Return the (x, y) coordinate for the center point of the cell that contains the specified text.  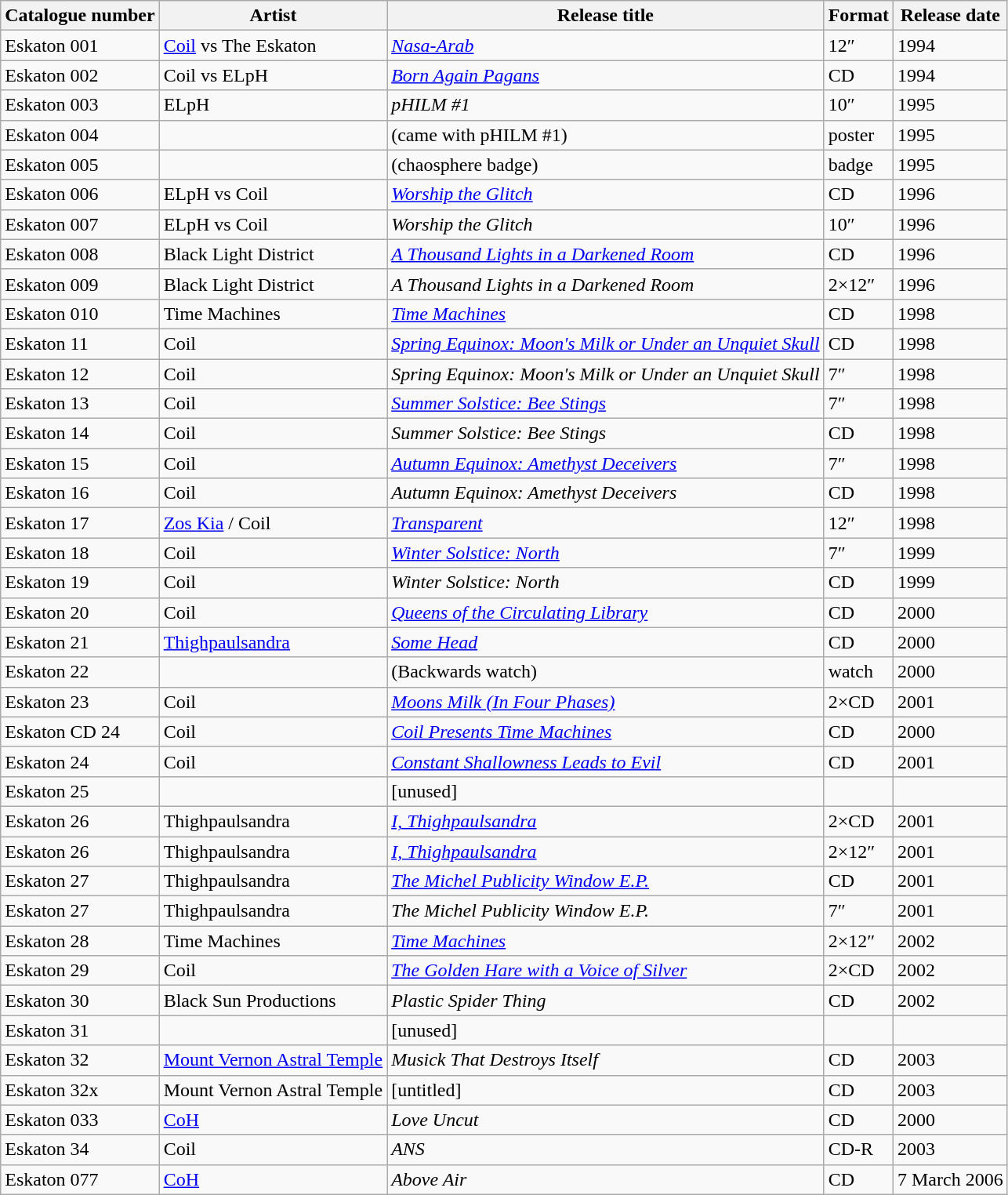
Eskaton 15 (80, 463)
pHILM #1 (605, 105)
Eskaton 21 (80, 642)
Artist (273, 16)
Eskaton 001 (80, 45)
Coil vs ELpH (273, 75)
badge (858, 165)
CD-R (858, 1150)
Black Sun Productions (273, 1001)
Eskaton 32 (80, 1060)
Eskaton 003 (80, 105)
Eskaton 14 (80, 434)
Eskaton 25 (80, 791)
Eskaton 22 (80, 672)
Musick That Destroys Itself (605, 1060)
Eskaton CD 24 (80, 732)
(Backwards watch) (605, 672)
Constant Shallowness Leads to Evil (605, 761)
Eskaton 007 (80, 224)
Eskaton 13 (80, 404)
Nasa-Arab (605, 45)
Eskaton 11 (80, 343)
Format (858, 16)
[untitled] (605, 1090)
Eskaton 32x (80, 1090)
Eskaton 23 (80, 702)
Plastic Spider Thing (605, 1001)
The Golden Hare with a Voice of Silver (605, 971)
Eskaton 004 (80, 135)
Eskaton 28 (80, 941)
ELpH (273, 105)
Coil Presents Time Machines (605, 732)
Eskaton 006 (80, 194)
Eskaton 002 (80, 75)
ANS (605, 1150)
Eskaton 008 (80, 254)
Catalogue number (80, 16)
poster (858, 135)
7 March 2006 (950, 1179)
Eskaton 29 (80, 971)
Eskaton 17 (80, 523)
Eskaton 077 (80, 1179)
Love Uncut (605, 1120)
Born Again Pagans (605, 75)
(chaosphere badge) (605, 165)
Some Head (605, 642)
Release title (605, 16)
Moons Milk (In Four Phases) (605, 702)
Queens of the Circulating Library (605, 612)
Eskaton 16 (80, 493)
Eskaton 033 (80, 1120)
Eskaton 009 (80, 284)
Eskaton 010 (80, 314)
Release date (950, 16)
Eskaton 19 (80, 583)
Eskaton 34 (80, 1150)
Eskaton 24 (80, 761)
Zos Kia / Coil (273, 523)
Eskaton 30 (80, 1001)
Eskaton 005 (80, 165)
watch (858, 672)
Coil vs The Eskaton (273, 45)
Eskaton 20 (80, 612)
Transparent (605, 523)
(came with pHILM #1) (605, 135)
Above Air (605, 1179)
Eskaton 18 (80, 553)
Eskaton 31 (80, 1030)
Eskaton 12 (80, 374)
